From the cell containing the given text, extract its center point as (X, Y) coordinate. 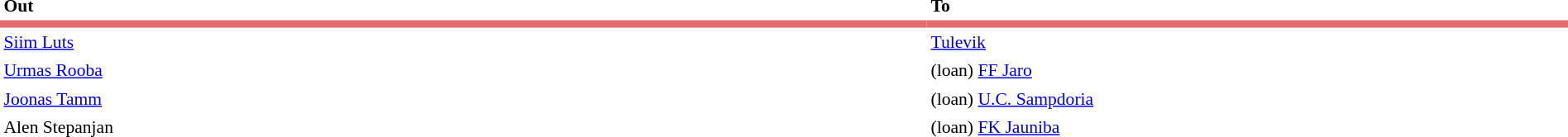
(loan) U.C. Sampdoria (1236, 98)
(loan) FF Jaro (1236, 70)
Siim Luts (463, 42)
Joonas Tamm (463, 98)
Urmas Rooba (463, 70)
Tulevik (1236, 42)
